Return [x, y] of the center of cell containing provided text 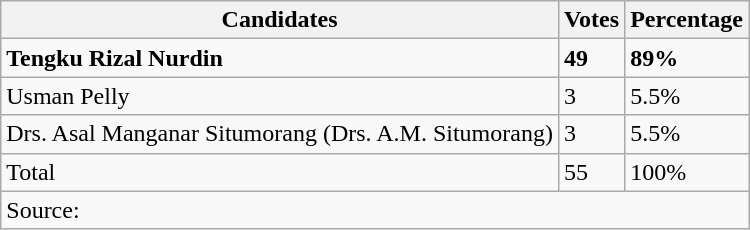
55 [591, 172]
100% [687, 172]
89% [687, 58]
Candidates [280, 20]
Total [280, 172]
Votes [591, 20]
Drs. Asal Manganar Situmorang (Drs. A.M. Situmorang) [280, 134]
49 [591, 58]
Source: [375, 210]
Tengku Rizal Nurdin [280, 58]
Usman Pelly [280, 96]
Percentage [687, 20]
